Search for the cell housing the specified text and yield its [X, Y] center coordinate. 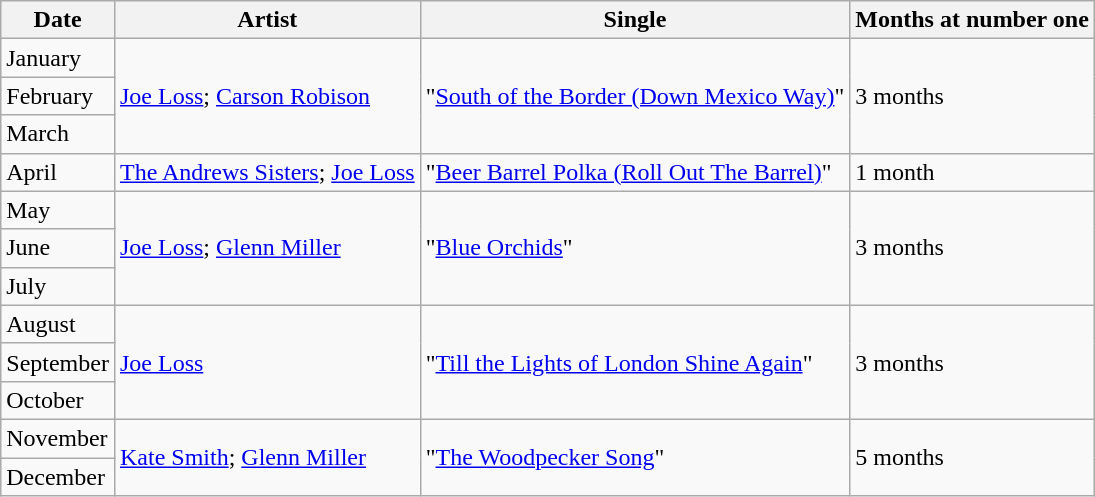
1 month [972, 172]
January [58, 58]
Joe Loss; Carson Robison [267, 96]
Joe Loss; Glenn Miller [267, 248]
The Andrews Sisters; Joe Loss [267, 172]
"Beer Barrel Polka (Roll Out The Barrel)" [635, 172]
October [58, 400]
"Till the Lights of London Shine Again" [635, 362]
September [58, 362]
"The Woodpecker Song" [635, 457]
May [58, 210]
March [58, 134]
August [58, 324]
Artist [267, 20]
April [58, 172]
Joe Loss [267, 362]
July [58, 286]
June [58, 248]
December [58, 477]
Months at number one [972, 20]
"Blue Orchids" [635, 248]
November [58, 438]
5 months [972, 457]
Single [635, 20]
February [58, 96]
Kate Smith; Glenn Miller [267, 457]
Date [58, 20]
"South of the Border (Down Mexico Way)" [635, 96]
